From the cell containing the given text, extract its center point as [X, Y] coordinate. 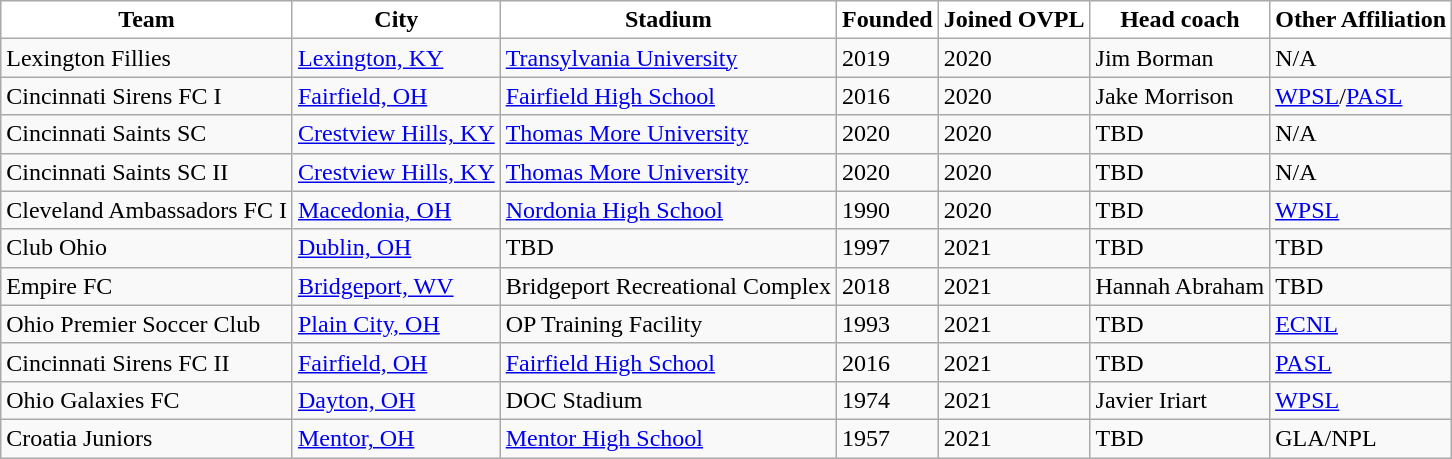
Jake Morrison [1180, 96]
1997 [887, 248]
Cincinnati Sirens FC II [147, 362]
Cincinnati Saints SC [147, 134]
Bridgeport, WV [396, 286]
Bridgeport Recreational Complex [668, 286]
Nordonia High School [668, 210]
Jim Borman [1180, 58]
Lexington, KY [396, 58]
Hannah Abraham [1180, 286]
Croatia Juniors [147, 438]
Lexington Fillies [147, 58]
Plain City, OH [396, 324]
OP Training Facility [668, 324]
Mentor High School [668, 438]
Other Affiliation [1361, 20]
1957 [887, 438]
Joined OVPL [1014, 20]
Empire FC [147, 286]
Javier Iriart [1180, 400]
DOC Stadium [668, 400]
City [396, 20]
1990 [887, 210]
Club Ohio [147, 248]
Stadium [668, 20]
GLA/NPL [1361, 438]
Ohio Premier Soccer Club [147, 324]
2018 [887, 286]
Founded [887, 20]
Dayton, OH [396, 400]
Head coach [1180, 20]
WPSL/PASL [1361, 96]
Dublin, OH [396, 248]
Mentor, OH [396, 438]
Cincinnati Saints SC II [147, 172]
1993 [887, 324]
Transylvania University [668, 58]
Cleveland Ambassadors FC I [147, 210]
1974 [887, 400]
ECNL [1361, 324]
PASL [1361, 362]
Macedonia, OH [396, 210]
Ohio Galaxies FC [147, 400]
Cincinnati Sirens FC I [147, 96]
2019 [887, 58]
Team [147, 20]
